Search for the cell housing the specified text and yield its [X, Y] center coordinate. 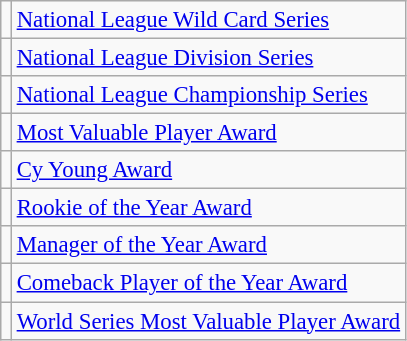
National League Wild Card Series [208, 20]
National League Championship Series [208, 95]
Most Valuable Player Award [208, 133]
Comeback Player of the Year Award [208, 283]
National League Division Series [208, 58]
Rookie of the Year Award [208, 208]
Cy Young Award [208, 170]
Manager of the Year Award [208, 245]
World Series Most Valuable Player Award [208, 321]
